Return (x, y) of the center of cell containing provided text 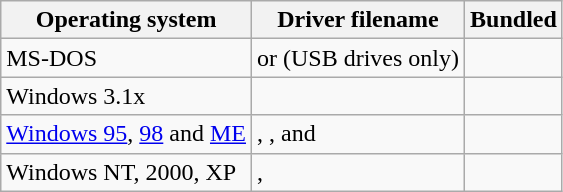
Windows NT, 2000, XP (126, 172)
Driver filename (358, 20)
or (USB drives only) (358, 58)
, , and (358, 134)
Windows 95, 98 and ME (126, 134)
MS-DOS (126, 58)
, (358, 172)
Bundled (514, 20)
Windows 3.1x (126, 96)
Operating system (126, 20)
